Determine the [x, y] coordinate at the center of the cell enclosing the given text.  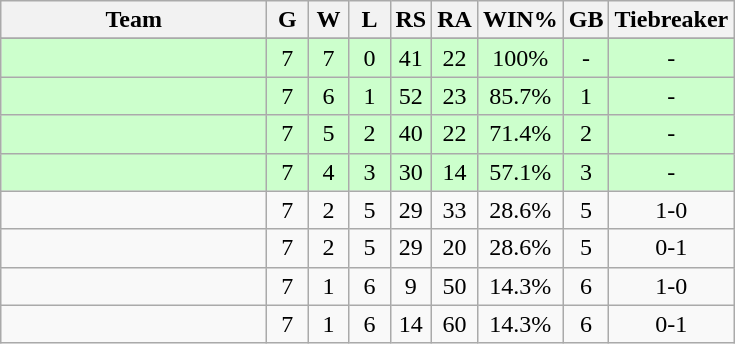
100% [520, 58]
20 [455, 248]
Tiebreaker [672, 20]
RA [455, 20]
23 [455, 96]
52 [411, 96]
W [328, 20]
GB [586, 20]
60 [455, 324]
0 [370, 58]
50 [455, 286]
71.4% [520, 134]
57.1% [520, 172]
85.7% [520, 96]
4 [328, 172]
L [370, 20]
30 [411, 172]
41 [411, 58]
WIN% [520, 20]
33 [455, 210]
RS [411, 20]
G [288, 20]
Team [134, 20]
40 [411, 134]
9 [411, 286]
